Extract the (X, Y) coordinate from the center of the cell holding the provided text.  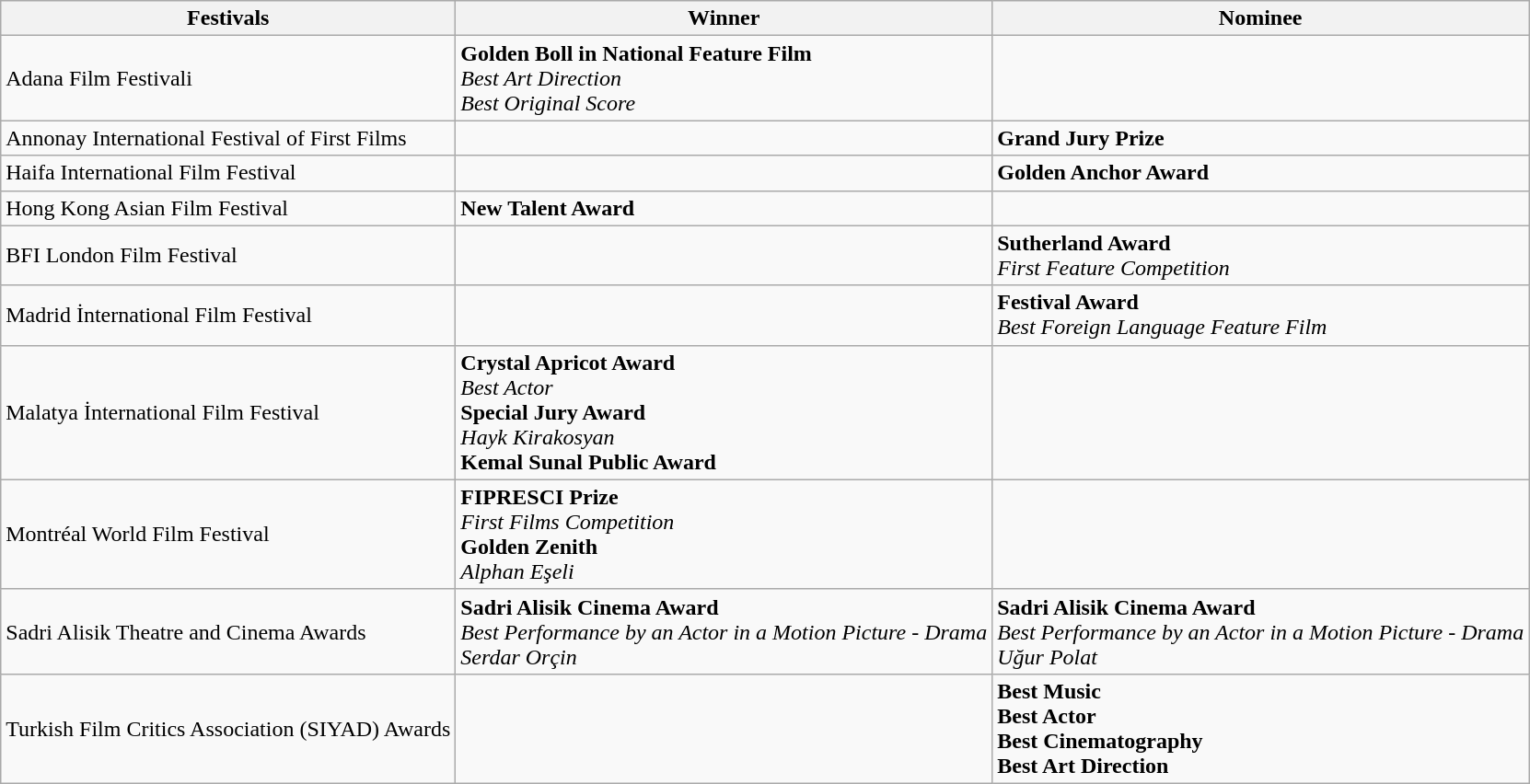
BFI London Film Festival (228, 256)
Madrid İnternational Film Festival (228, 315)
Festival AwardBest Foreign Language Feature Film (1261, 315)
Golden Anchor Award (1261, 173)
Adana Film Festivali (228, 78)
FIPRESCI PrizeFirst Films CompetitionGolden ZenithAlphan Eşeli (724, 534)
Haifa International Film Festival (228, 173)
Sadri Alisik Cinema AwardBest Performance by an Actor in a Motion Picture - DramaSerdar Orçin (724, 631)
Golden Boll in National Feature FilmBest Art DirectionBest Original Score (724, 78)
Grand Jury Prize (1261, 138)
Annonay International Festival of First Films (228, 138)
Sutherland AwardFirst Feature Competition (1261, 256)
Sadri Alisik Theatre and Cinema Awards (228, 631)
Montréal World Film Festival (228, 534)
Turkish Film Critics Association (SIYAD) Awards (228, 729)
Best MusicBest ActorBest CinematographyBest Art Direction (1261, 729)
Hong Kong Asian Film Festival (228, 208)
Festivals (228, 18)
Malatya İnternational Film Festival (228, 412)
Crystal Apricot AwardBest ActorSpecial Jury AwardHayk KirakosyanKemal Sunal Public Award (724, 412)
Winner (724, 18)
Nominee (1261, 18)
New Talent Award (724, 208)
Sadri Alisik Cinema AwardBest Performance by an Actor in a Motion Picture - DramaUğur Polat (1261, 631)
